Return the [x, y] coordinate for the center point of the cell that contains the specified text.  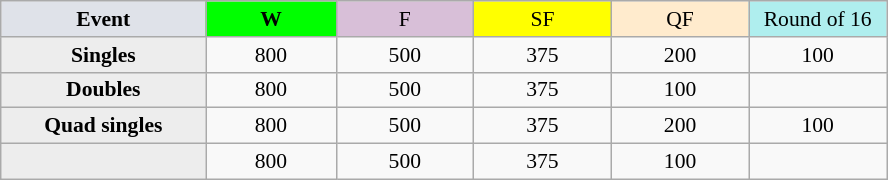
Event [104, 19]
QF [680, 19]
Singles [104, 55]
Doubles [104, 90]
F [405, 19]
Round of 16 [818, 19]
Quad singles [104, 126]
W [271, 19]
SF [543, 19]
